For the text-containing cell, return its midpoint in [x, y] coordinate format. 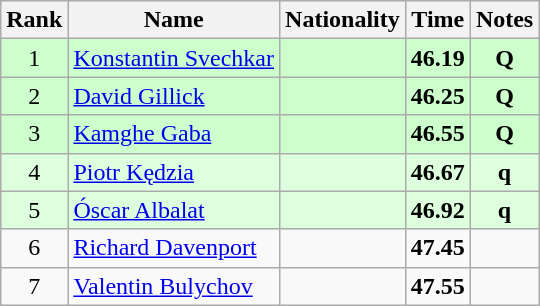
Name [174, 20]
Óscar Albalat [174, 210]
Piotr Kędzia [174, 172]
47.55 [438, 286]
Rank [34, 20]
2 [34, 96]
Time [438, 20]
47.45 [438, 248]
Notes [504, 20]
46.25 [438, 96]
46.55 [438, 134]
7 [34, 286]
1 [34, 58]
4 [34, 172]
Kamghe Gaba [174, 134]
46.67 [438, 172]
Konstantin Svechkar [174, 58]
Richard Davenport [174, 248]
David Gillick [174, 96]
Nationality [343, 20]
3 [34, 134]
46.19 [438, 58]
5 [34, 210]
6 [34, 248]
46.92 [438, 210]
Valentin Bulychov [174, 286]
